Determine the (x, y) coordinate at the center of the cell enclosing the given text.  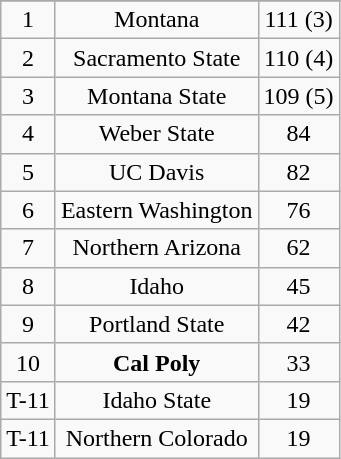
Portland State (156, 324)
1 (28, 20)
111 (3) (298, 20)
82 (298, 172)
33 (298, 362)
Idaho (156, 286)
Northern Arizona (156, 248)
Sacramento State (156, 58)
Idaho State (156, 400)
UC Davis (156, 172)
Montana (156, 20)
110 (4) (298, 58)
Weber State (156, 134)
42 (298, 324)
Cal Poly (156, 362)
9 (28, 324)
109 (5) (298, 96)
8 (28, 286)
4 (28, 134)
Montana State (156, 96)
6 (28, 210)
62 (298, 248)
7 (28, 248)
5 (28, 172)
10 (28, 362)
76 (298, 210)
2 (28, 58)
Eastern Washington (156, 210)
84 (298, 134)
Northern Colorado (156, 438)
45 (298, 286)
3 (28, 96)
